Extract the (X, Y) coordinate from the center of the cell holding the provided text.  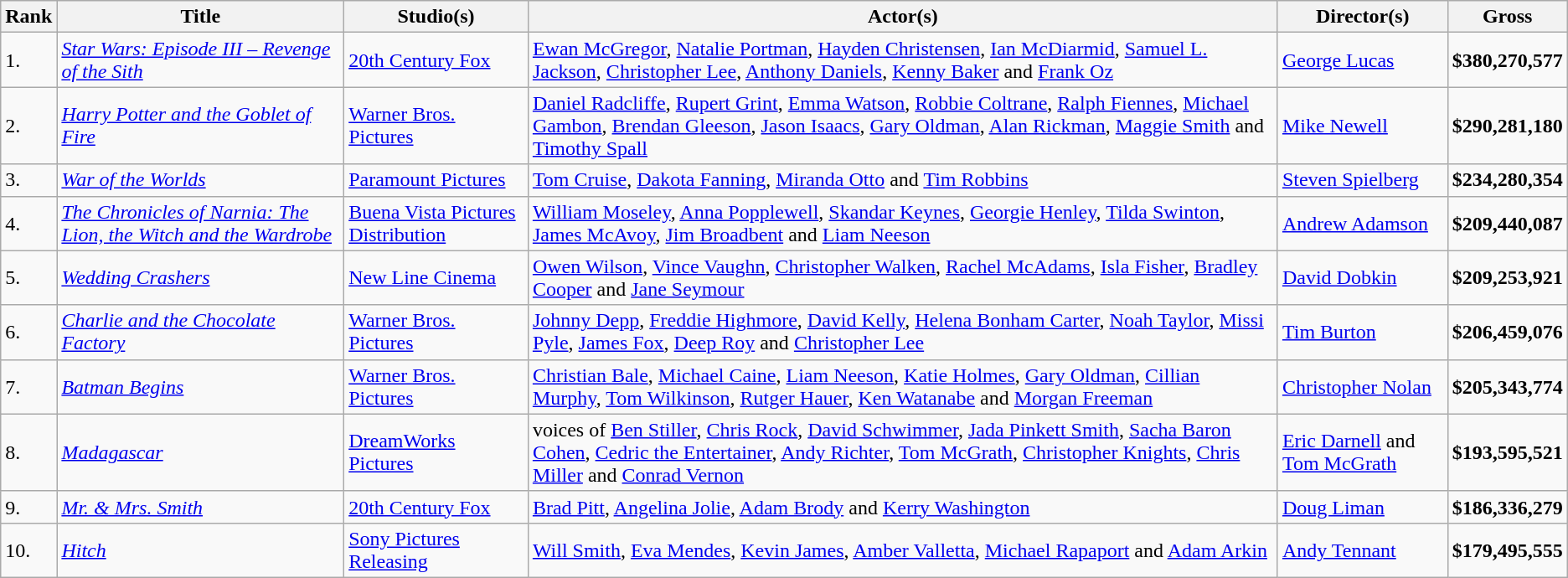
$234,280,354 (1508, 180)
Tim Burton (1362, 332)
William Moseley, Anna Popplewell, Skandar Keynes, Georgie Henley, Tilda Swinton, James McAvoy, Jim Broadbent and Liam Neeson (903, 223)
War of the Worlds (201, 180)
3. (28, 180)
Gross (1508, 17)
5. (28, 278)
Mike Newell (1362, 126)
$206,459,076 (1508, 332)
Charlie and the Chocolate Factory (201, 332)
Star Wars: Episode III – Revenge of the Sith (201, 60)
Tom Cruise, Dakota Fanning, Miranda Otto and Tim Robbins (903, 180)
Owen Wilson, Vince Vaughn, Christopher Walken, Rachel McAdams, Isla Fisher, Bradley Cooper and Jane Seymour (903, 278)
$380,270,577 (1508, 60)
Brad Pitt, Angelina Jolie, Adam Brody and Kerry Washington (903, 507)
$209,253,921 (1508, 278)
Title (201, 17)
New Line Cinema (436, 278)
Christian Bale, Michael Caine, Liam Neeson, Katie Holmes, Gary Oldman, Cillian Murphy, Tom Wilkinson, Rutger Hauer, Ken Watanabe and Morgan Freeman (903, 387)
2. (28, 126)
Sony Pictures Releasing (436, 550)
7. (28, 387)
Mr. & Mrs. Smith (201, 507)
Andy Tennant (1362, 550)
$193,595,521 (1508, 452)
Will Smith, Eva Mendes, Kevin James, Amber Valletta, Michael Rapaport and Adam Arkin (903, 550)
$209,440,087 (1508, 223)
Christopher Nolan (1362, 387)
Madagascar (201, 452)
Harry Potter and the Goblet of Fire (201, 126)
Studio(s) (436, 17)
Eric Darnell and Tom McGrath (1362, 452)
$205,343,774 (1508, 387)
4. (28, 223)
Steven Spielberg (1362, 180)
8. (28, 452)
$179,495,555 (1508, 550)
1. (28, 60)
Actor(s) (903, 17)
$290,281,180 (1508, 126)
Batman Begins (201, 387)
Rank (28, 17)
Wedding Crashers (201, 278)
10. (28, 550)
Ewan McGregor, Natalie Portman, Hayden Christensen, Ian McDiarmid, Samuel L. Jackson, Christopher Lee, Anthony Daniels, Kenny Baker and Frank Oz (903, 60)
6. (28, 332)
Director(s) (1362, 17)
Hitch (201, 550)
9. (28, 507)
Johnny Depp, Freddie Highmore, David Kelly, Helena Bonham Carter, Noah Taylor, Missi Pyle, James Fox, Deep Roy and Christopher Lee (903, 332)
Doug Liman (1362, 507)
$186,336,279 (1508, 507)
George Lucas (1362, 60)
Paramount Pictures (436, 180)
Buena Vista Pictures Distribution (436, 223)
David Dobkin (1362, 278)
Andrew Adamson (1362, 223)
DreamWorks Pictures (436, 452)
The Chronicles of Narnia: The Lion, the Witch and the Wardrobe (201, 223)
